Scan for the cell matching the given text and deliver its (X, Y) coordinate at center. 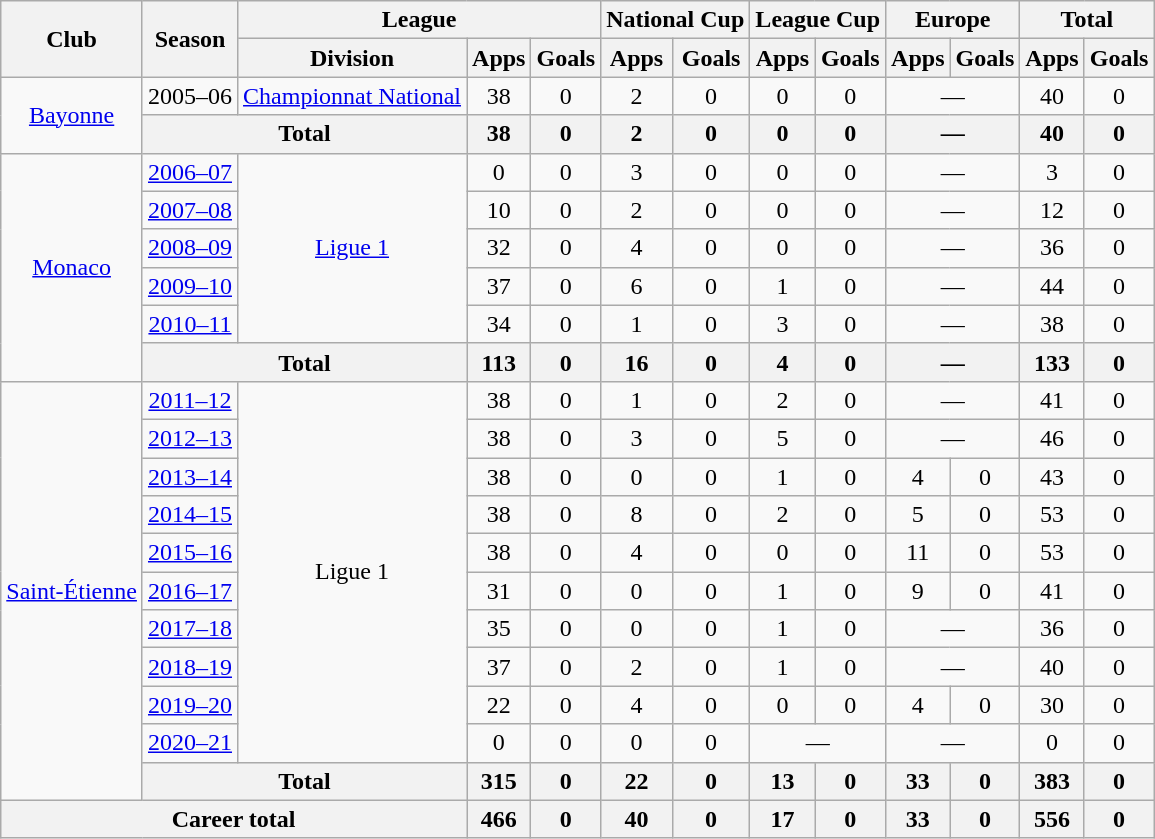
13 (782, 781)
46 (1052, 438)
32 (499, 248)
2019–20 (190, 705)
Europe (953, 20)
17 (782, 819)
34 (499, 324)
2010–11 (190, 324)
2009–10 (190, 286)
8 (637, 515)
Monaco (72, 267)
2014–15 (190, 515)
43 (1052, 477)
2018–19 (190, 667)
2005–06 (190, 96)
16 (637, 362)
35 (499, 629)
2017–18 (190, 629)
2015–16 (190, 553)
133 (1052, 362)
2016–17 (190, 591)
League (420, 20)
Career total (234, 819)
2013–14 (190, 477)
2006–07 (190, 172)
Bayonne (72, 115)
League Cup (818, 20)
2011–12 (190, 400)
113 (499, 362)
2020–21 (190, 743)
30 (1052, 705)
315 (499, 781)
2007–08 (190, 210)
12 (1052, 210)
Division (352, 58)
Club (72, 39)
Season (190, 39)
Saint-Étienne (72, 590)
383 (1052, 781)
31 (499, 591)
11 (918, 553)
9 (918, 591)
2008–09 (190, 248)
466 (499, 819)
National Cup (676, 20)
6 (637, 286)
Championnat National (352, 96)
10 (499, 210)
556 (1052, 819)
44 (1052, 286)
2012–13 (190, 438)
